From the cell containing the given text, extract its center point as [X, Y] coordinate. 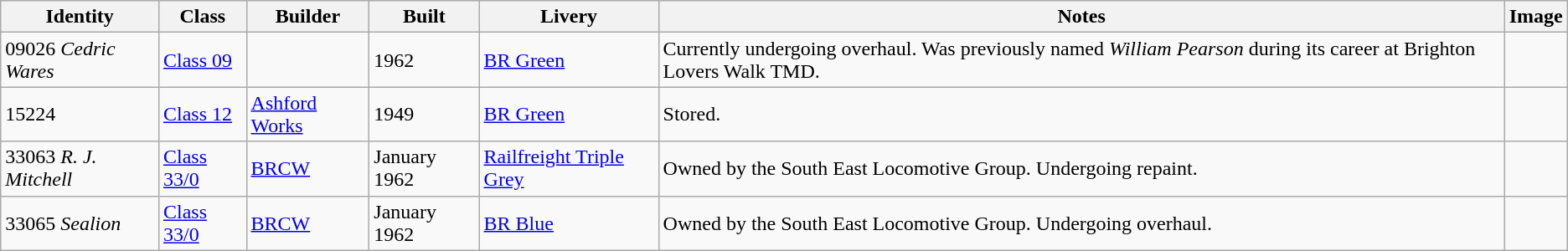
Stored. [1081, 114]
1949 [424, 114]
Ashford Works [308, 114]
BR Blue [569, 223]
Owned by the South East Locomotive Group. Undergoing repaint. [1081, 169]
33065 Sealion [80, 223]
Livery [569, 17]
09026 Cedric Wares [80, 60]
Railfreight Triple Grey [569, 169]
Builder [308, 17]
Notes [1081, 17]
Class 12 [203, 114]
Currently undergoing overhaul. Was previously named William Pearson during its career at Brighton Lovers Walk TMD. [1081, 60]
Owned by the South East Locomotive Group. Undergoing overhaul. [1081, 223]
Built [424, 17]
15224 [80, 114]
Class 09 [203, 60]
Image [1536, 17]
1962 [424, 60]
33063 R. J. Mitchell [80, 169]
Identity [80, 17]
Class [203, 17]
